Detect which cell encompasses the target text, then output its [X, Y] center coordinate. 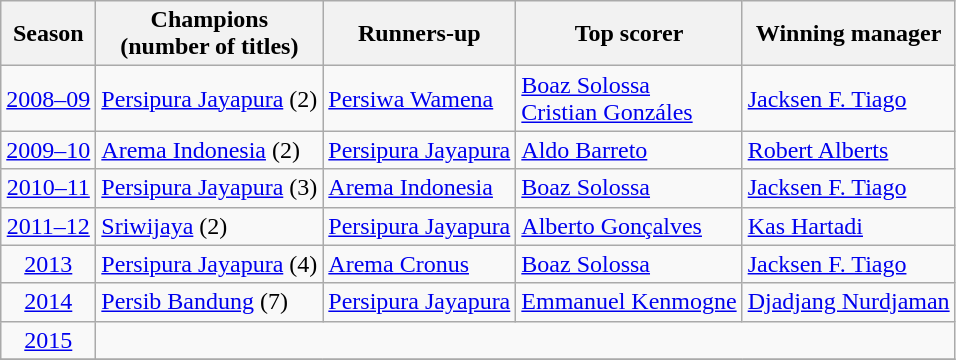
Winning manager [848, 34]
Persiwa Wamena [420, 98]
Persipura Jayapura (2) [210, 98]
Champions(number of titles) [210, 34]
Aldo Barreto [629, 150]
2009–10 [48, 150]
Emmanuel Kenmogne [629, 302]
2008–09 [48, 98]
Boaz Solossa Cristian Gonzáles [629, 98]
Kas Hartadi [848, 226]
Arema Indonesia [420, 188]
Season [48, 34]
2010–11 [48, 188]
Runners-up [420, 34]
2013 [48, 264]
Alberto Gonçalves [629, 226]
2014 [48, 302]
2015 [48, 340]
Persipura Jayapura (3) [210, 188]
Arema Cronus [420, 264]
Sriwijaya (2) [210, 226]
Robert Alberts [848, 150]
Top scorer [629, 34]
Arema Indonesia (2) [210, 150]
Persipura Jayapura (4) [210, 264]
Djadjang Nurdjaman [848, 302]
Persib Bandung (7) [210, 302]
2011–12 [48, 226]
